Extract the [X, Y] coordinate from the center of the cell holding the provided text.  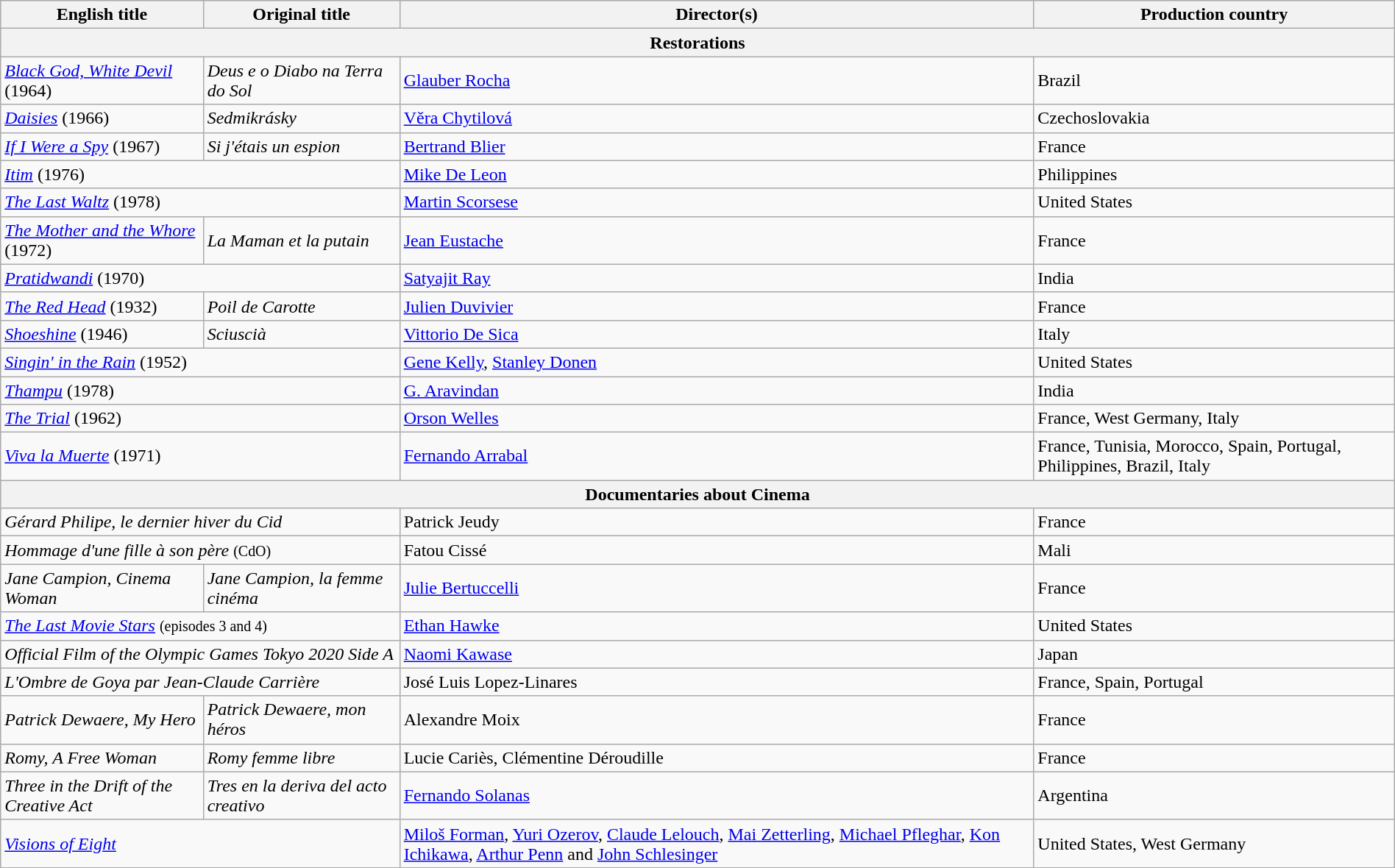
France, Tunisia, Morocco, Spain, Portugal, Philippines, Brazil, Italy [1214, 456]
Visions of Eight [200, 843]
Jean Eustache [717, 240]
Fernando Solanas [717, 796]
Gérard Philipe, le dernier hiver du Cid [200, 522]
Argentina [1214, 796]
Daisies (1966) [102, 118]
Ethan Hawke [717, 626]
Black God, White Devil (1964) [102, 81]
Thampu (1978) [200, 391]
Gene Kelly, Stanley Donen [717, 362]
Julien Duvivier [717, 306]
Naomi Kawase [717, 654]
Julie Bertuccelli [717, 588]
Deus e o Diabo na Terra do Sol [302, 81]
Lucie Cariès, Clémentine Déroudille [717, 758]
United States, West Germany [1214, 843]
The Red Head (1932) [102, 306]
Tres en la deriva del acto creativo [302, 796]
La Maman et la putain [302, 240]
If I Were a Spy (1967) [102, 146]
Patrick Jeudy [717, 522]
Si j'étais un espion [302, 146]
Fernando Arrabal [717, 456]
Jane Campion, la femme cinéma [302, 588]
Bertrand Blier [717, 146]
Documentaries about Cinema [697, 494]
Martin Scorsese [717, 202]
Restorations [697, 43]
Czechoslovakia [1214, 118]
Director(s) [717, 15]
L'Ombre de Goya par Jean-Claude Carrière [200, 682]
Shoeshine (1946) [102, 334]
Mali [1214, 550]
Pratidwandi (1970) [200, 278]
The Last Movie Stars (episodes 3 and 4) [200, 626]
Brazil [1214, 81]
Poil de Carotte [302, 306]
Hommage d'une fille à son père (CdO) [200, 550]
Singin' in the Rain (1952) [200, 362]
Romy, A Free Woman [102, 758]
Three in the Drift of the Creative Act [102, 796]
Miloš Forman, Yuri Ozerov, Claude Lelouch, Mai Zetterling, Michael Pfleghar, Kon Ichikawa, Arthur Penn and John Schlesinger [717, 843]
Sedmikrásky [302, 118]
The Mother and the Whore (1972) [102, 240]
Alexandre Moix [717, 719]
Glauber Rocha [717, 81]
Patrick Dewaere, mon héros [302, 719]
Jane Campion, Cinema Woman [102, 588]
English title [102, 15]
Satyajit Ray [717, 278]
Italy [1214, 334]
Orson Welles [717, 419]
The Last Waltz (1978) [200, 202]
Official Film of the Olympic Games Tokyo 2020 Side A [200, 654]
G. Aravindan [717, 391]
Japan [1214, 654]
Itim (1976) [200, 174]
Fatou Cissé [717, 550]
José Luis Lopez-Linares [717, 682]
Patrick Dewaere, My Hero [102, 719]
Sciuscià [302, 334]
France, West Germany, Italy [1214, 419]
Věra Chytilová [717, 118]
Viva la Muerte (1971) [200, 456]
Original title [302, 15]
Romy femme libre [302, 758]
The Trial (1962) [200, 419]
Vittorio De Sica [717, 334]
Production country [1214, 15]
France, Spain, Portugal [1214, 682]
Philippines [1214, 174]
Mike De Leon [717, 174]
